Locate the cell with the specified text and output its (X, Y) center coordinate. 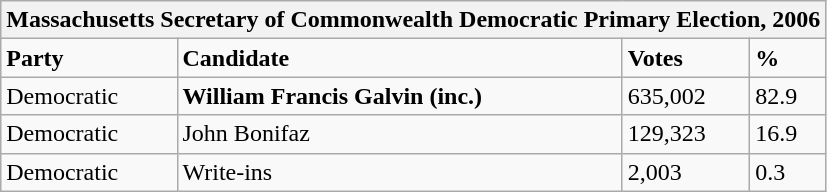
Party (89, 58)
% (788, 58)
129,323 (686, 134)
635,002 (686, 96)
82.9 (788, 96)
William Francis Galvin (inc.) (400, 96)
John Bonifaz (400, 134)
Candidate (400, 58)
16.9 (788, 134)
Votes (686, 58)
Massachusetts Secretary of Commonwealth Democratic Primary Election, 2006 (414, 20)
2,003 (686, 172)
Write-ins (400, 172)
0.3 (788, 172)
